Detect which cell encompasses the target text, then output its (X, Y) center coordinate. 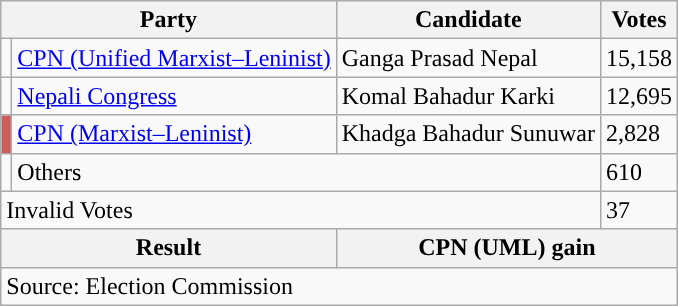
Result (168, 248)
Others (306, 172)
Votes (640, 20)
CPN (Marxist–Leninist) (174, 134)
Invalid Votes (301, 210)
12,695 (640, 96)
Nepali Congress (174, 96)
Khadga Bahadur Sunuwar (468, 134)
CPN (UML) gain (506, 248)
Candidate (468, 20)
37 (640, 210)
610 (640, 172)
Party (168, 20)
Source: Election Commission (340, 286)
Komal Bahadur Karki (468, 96)
CPN (Unified Marxist–Leninist) (174, 58)
15,158 (640, 58)
Ganga Prasad Nepal (468, 58)
2,828 (640, 134)
